Scan for the cell matching the given text and deliver its [X, Y] coordinate at center. 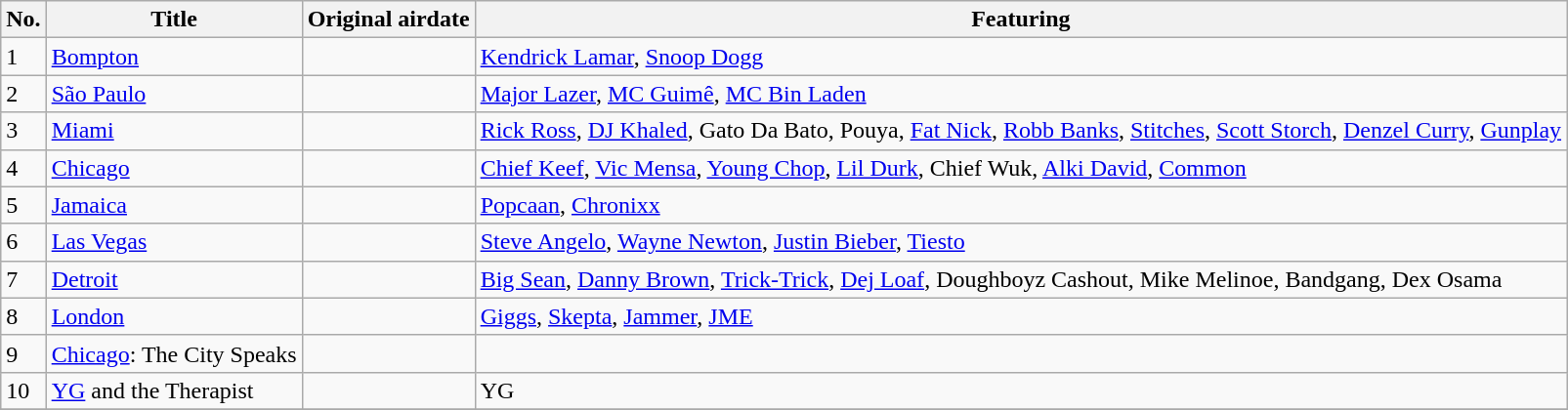
9 [23, 353]
3 [23, 131]
São Paulo [174, 94]
1 [23, 57]
Detroit [174, 279]
Steve Angelo, Wayne Newton, Justin Bieber, Tiesto [1020, 242]
YG [1020, 390]
Chicago: The City Speaks [174, 353]
Giggs, Skepta, Jammer, JME [1020, 316]
6 [23, 242]
Title [174, 20]
YG and the Therapist [174, 390]
Popcaan, Chronixx [1020, 205]
Chicago [174, 168]
5 [23, 205]
8 [23, 316]
Miami [174, 131]
Rick Ross, DJ Khaled, Gato Da Bato, Pouya, Fat Nick, Robb Banks, Stitches, Scott Storch, Denzel Curry, Gunplay [1020, 131]
Original airdate [389, 20]
Major Lazer, MC Guimê, MC Bin Laden [1020, 94]
Jamaica [174, 205]
Featuring [1020, 20]
No. [23, 20]
7 [23, 279]
10 [23, 390]
Las Vegas [174, 242]
London [174, 316]
2 [23, 94]
Chief Keef, Vic Mensa, Young Chop, Lil Durk, Chief Wuk, Alki David, Common [1020, 168]
Bompton [174, 57]
4 [23, 168]
Big Sean, Danny Brown, Trick-Trick, Dej Loaf, Doughboyz Cashout, Mike Melinoe, Bandgang, Dex Osama [1020, 279]
Kendrick Lamar, Snoop Dogg [1020, 57]
